Search for the cell housing the specified text and yield its [x, y] center coordinate. 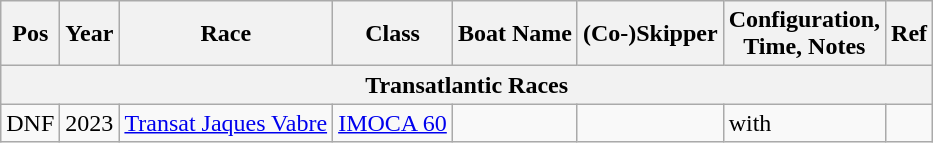
Class [393, 34]
2023 [90, 123]
Configuration,Time, Notes [804, 34]
Boat Name [514, 34]
Pos [30, 34]
DNF [30, 123]
IMOCA 60 [393, 123]
with [804, 123]
Race [226, 34]
Year [90, 34]
(Co-)Skipper [650, 34]
Ref [910, 34]
Transat Jaques Vabre [226, 123]
Transatlantic Races [467, 85]
